Determine the (x, y) coordinate at the center of the cell enclosing the given text.  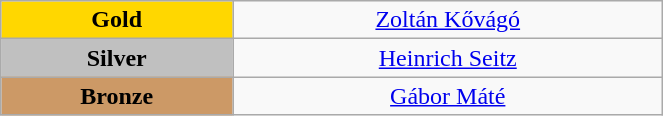
Gábor Máté (448, 96)
Heinrich Seitz (448, 58)
Silver (117, 58)
Gold (117, 20)
Bronze (117, 96)
Zoltán Kővágó (448, 20)
